Capture the cell that displays the provided text and extract its [X, Y] central coordinate. 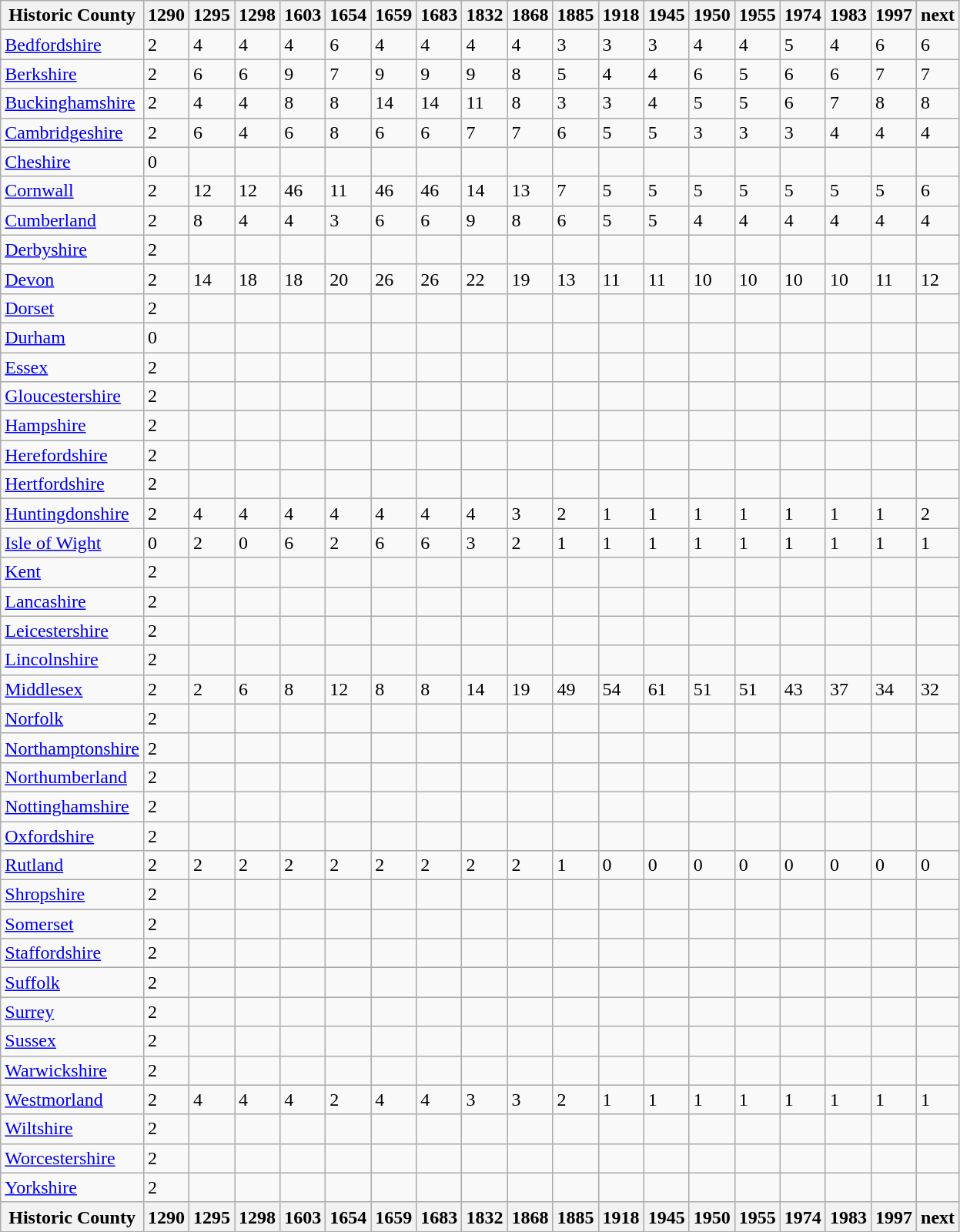
61 [667, 689]
Northumberland [72, 777]
Staffordshire [72, 953]
Hertfordshire [72, 484]
Middlesex [72, 689]
Dorset [72, 308]
Herefordshire [72, 455]
Northamptonshire [72, 748]
Berkshire [72, 74]
Warwickshire [72, 1070]
22 [485, 279]
Sussex [72, 1041]
Durham [72, 337]
Shropshire [72, 895]
34 [893, 689]
Worcestershire [72, 1158]
Nottinghamshire [72, 806]
Surrey [72, 1012]
Oxfordshire [72, 835]
Leicestershire [72, 631]
37 [848, 689]
Devon [72, 279]
Gloucestershire [72, 397]
Derbyshire [72, 249]
Lancashire [72, 601]
Somerset [72, 924]
Cambridgeshire [72, 132]
Cornwall [72, 191]
49 [576, 689]
Westmorland [72, 1100]
Bedfordshire [72, 45]
Lincolnshire [72, 660]
Essex [72, 367]
Kent [72, 572]
Suffolk [72, 983]
Norfolk [72, 718]
43 [802, 689]
32 [938, 689]
20 [348, 279]
Isle of Wight [72, 543]
Cheshire [72, 162]
Cumberland [72, 220]
Huntingdonshire [72, 514]
54 [620, 689]
Hampshire [72, 426]
Yorkshire [72, 1187]
Buckinghamshire [72, 103]
Rutland [72, 865]
Wiltshire [72, 1129]
